Return [X, Y] of the center of cell containing provided text 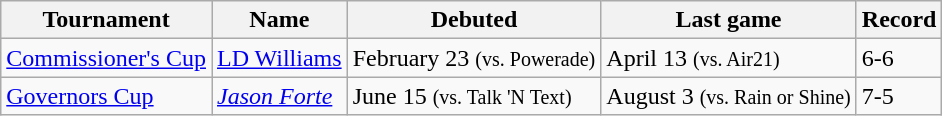
Name [280, 20]
7-5 [899, 96]
Commissioner's Cup [106, 58]
Last game [728, 20]
Governors Cup [106, 96]
Tournament [106, 20]
6-6 [899, 58]
Record [899, 20]
August 3 (vs. Rain or Shine) [728, 96]
Debuted [474, 20]
February 23 (vs. Powerade) [474, 58]
April 13 (vs. Air21) [728, 58]
Jason Forte [280, 96]
June 15 (vs. Talk 'N Text) [474, 96]
LD Williams [280, 58]
